Return (X, Y) of the center of cell containing provided text 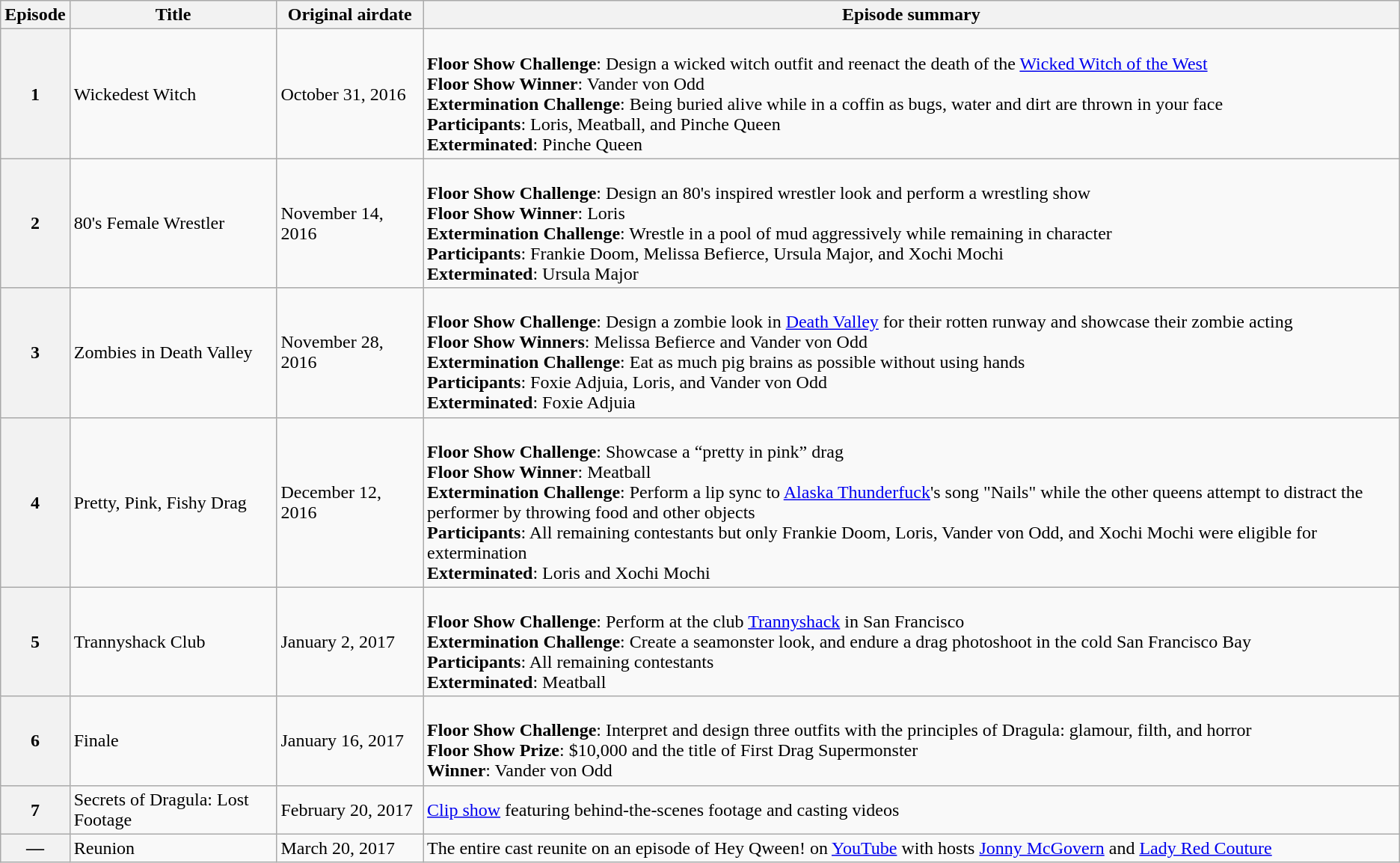
March 20, 2017 (350, 848)
Zombies in Death Valley (174, 353)
80's Female Wrestler (174, 223)
Episode (35, 15)
January 16, 2017 (350, 740)
February 20, 2017 (350, 809)
Reunion (174, 848)
Pretty, Pink, Fishy Drag (174, 503)
January 2, 2017 (350, 642)
Original airdate (350, 15)
Finale (174, 740)
Trannyshack Club (174, 642)
7 (35, 809)
Wickedest Witch (174, 94)
December 12, 2016 (350, 503)
November 14, 2016 (350, 223)
Clip show featuring behind-the-scenes footage and casting videos (912, 809)
3 (35, 353)
The entire cast reunite on an episode of Hey Qween! on YouTube with hosts Jonny McGovern and Lady Red Couture (912, 848)
October 31, 2016 (350, 94)
November 28, 2016 (350, 353)
6 (35, 740)
Episode summary (912, 15)
Title (174, 15)
2 (35, 223)
5 (35, 642)
4 (35, 503)
— (35, 848)
1 (35, 94)
Secrets of Dragula: Lost Footage (174, 809)
